Identify which cell holds the provided text, then report its (X, Y) central coordinate. 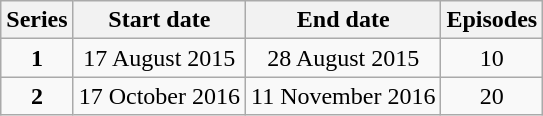
Start date (159, 20)
17 August 2015 (159, 58)
10 (492, 58)
Episodes (492, 20)
20 (492, 96)
11 November 2016 (342, 96)
Series (37, 20)
28 August 2015 (342, 58)
2 (37, 96)
End date (342, 20)
1 (37, 58)
17 October 2016 (159, 96)
